For the text-containing cell, return its midpoint in [x, y] coordinate format. 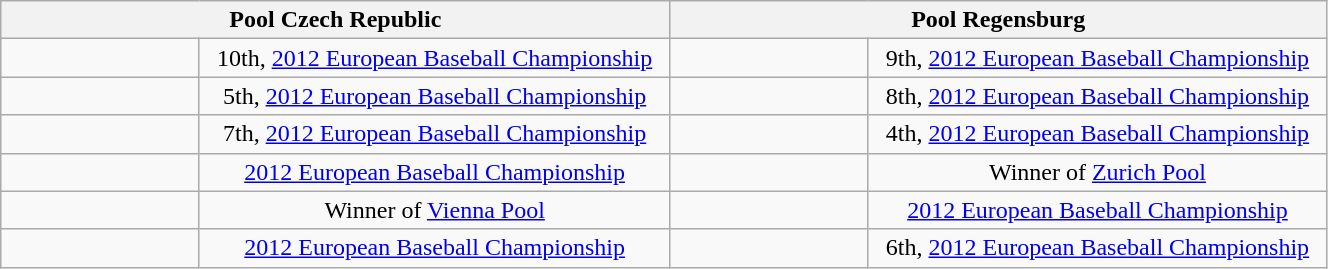
8th, 2012 European Baseball Championship [1097, 96]
5th, 2012 European Baseball Championship [434, 96]
Winner of Zurich Pool [1097, 172]
7th, 2012 European Baseball Championship [434, 134]
Pool Regensburg [998, 20]
4th, 2012 European Baseball Championship [1097, 134]
6th, 2012 European Baseball Championship [1097, 248]
Winner of Vienna Pool [434, 210]
Pool Czech Republic [336, 20]
9th, 2012 European Baseball Championship [1097, 58]
10th, 2012 European Baseball Championship [434, 58]
